Determine the (X, Y) coordinate at the center of the cell enclosing the given text.  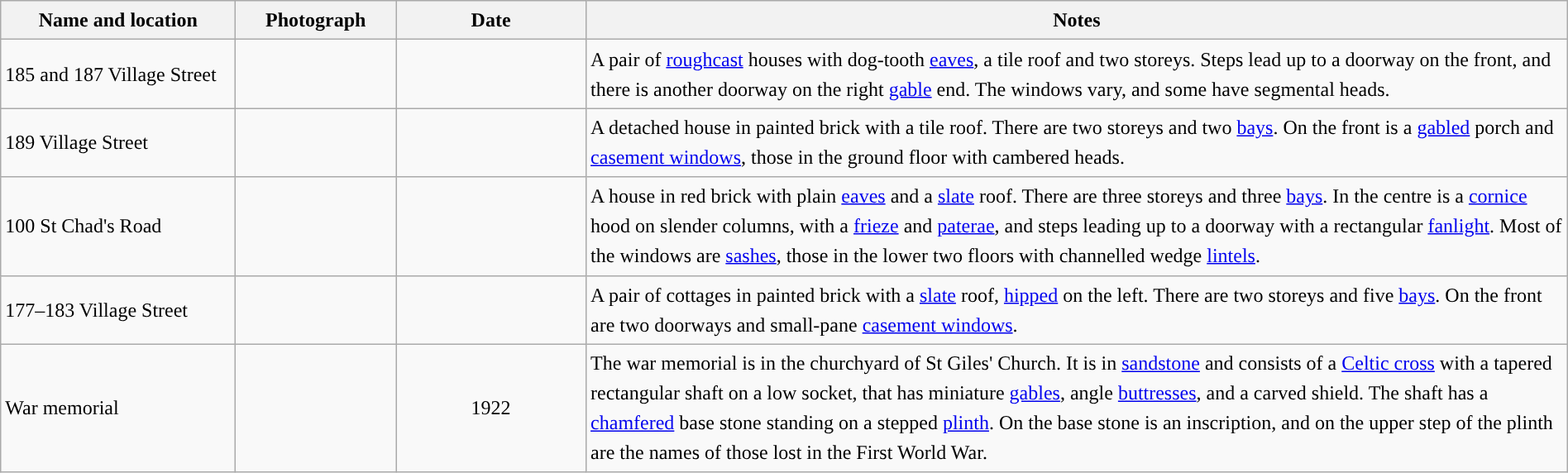
185 and 187 Village Street (118, 74)
100 St Chad's Road (118, 227)
189 Village Street (118, 142)
Notes (1077, 20)
Name and location (118, 20)
1922 (491, 408)
177–183 Village Street (118, 309)
Photograph (316, 20)
War memorial (118, 408)
Date (491, 20)
